Locate the cell with the specified text and output its [x, y] center coordinate. 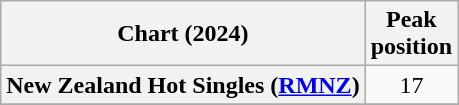
Peakposition [411, 34]
Chart (2024) [183, 34]
17 [411, 85]
New Zealand Hot Singles (RMNZ) [183, 85]
